Search for the cell housing the specified text and yield its [X, Y] center coordinate. 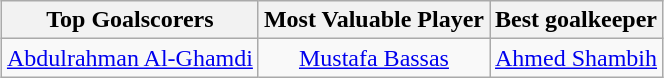
Mustafa Bassas [374, 58]
Best goalkeeper [576, 20]
Ahmed Shambih [576, 58]
Most Valuable Player [374, 20]
Abdulrahman Al-Ghamdi [130, 58]
Top Goalscorers [130, 20]
